Return (x, y) of the center of cell containing provided text 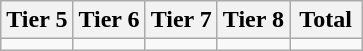
Tier 7 (181, 20)
Tier 5 (37, 20)
Tier 6 (109, 20)
Total (326, 20)
Tier 8 (253, 20)
